For the text-containing cell, return its midpoint in (x, y) coordinate format. 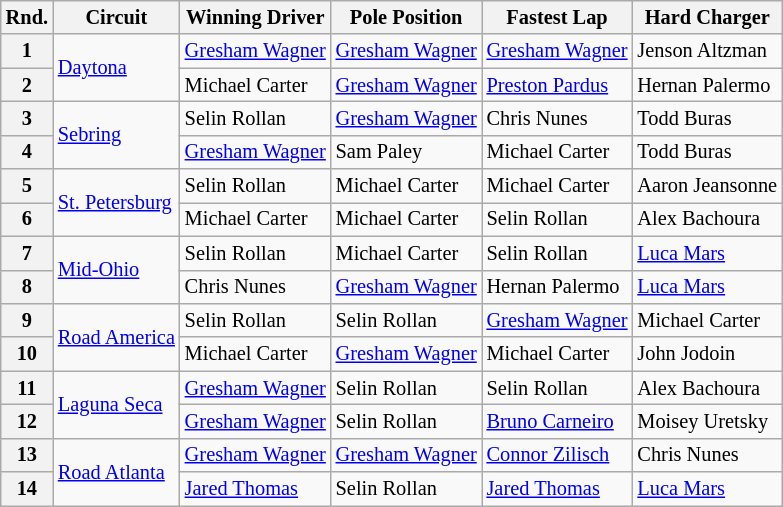
10 (27, 354)
Hard Charger (707, 17)
12 (27, 421)
6 (27, 219)
Sam Paley (406, 152)
Road Atlanta (116, 472)
Sebring (116, 134)
Jenson Altzman (707, 51)
14 (27, 489)
5 (27, 186)
7 (27, 253)
Bruno Carneiro (558, 421)
St. Petersburg (116, 202)
11 (27, 388)
2 (27, 85)
Daytona (116, 68)
Circuit (116, 17)
1 (27, 51)
Mid-Ohio (116, 270)
8 (27, 287)
Road America (116, 336)
Connor Zilisch (558, 455)
Preston Pardus (558, 85)
4 (27, 152)
13 (27, 455)
Winning Driver (256, 17)
Pole Position (406, 17)
Laguna Seca (116, 404)
Moisey Uretsky (707, 421)
Fastest Lap (558, 17)
John Jodoin (707, 354)
Rnd. (27, 17)
Aaron Jeansonne (707, 186)
9 (27, 320)
3 (27, 118)
